Capture the cell that displays the provided text and extract its (X, Y) central coordinate. 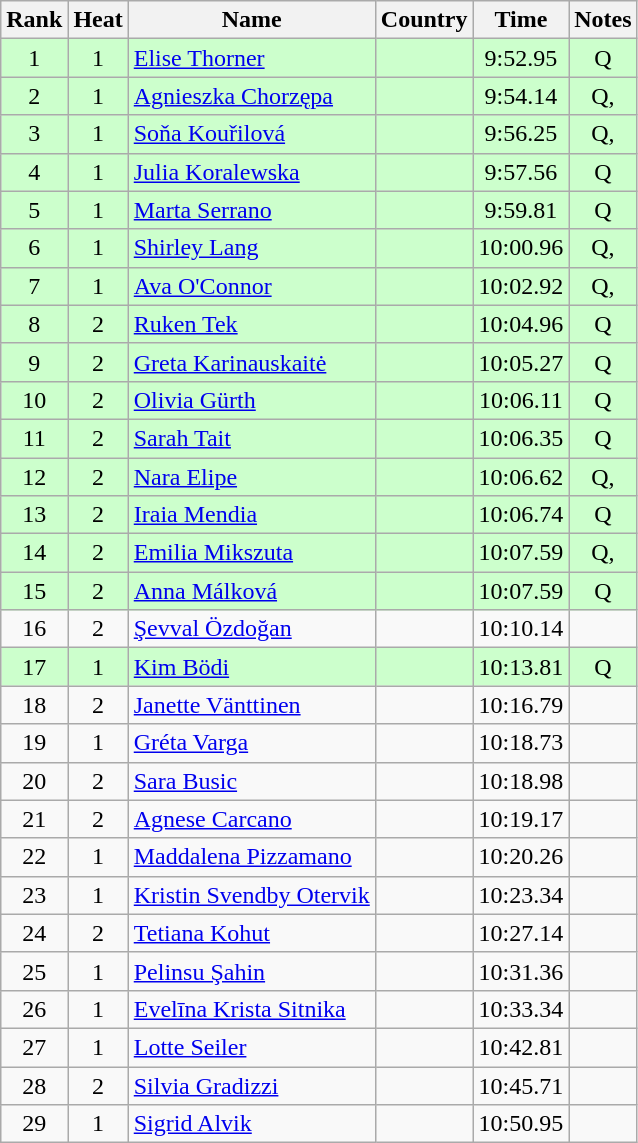
28 (34, 1085)
19 (34, 743)
Notes (603, 20)
10:16.79 (521, 705)
9 (34, 362)
10:19.17 (521, 819)
Gréta Varga (252, 743)
10:33.34 (521, 1009)
Country (424, 20)
3 (34, 134)
11 (34, 438)
10:06.35 (521, 438)
13 (34, 515)
9:54.14 (521, 96)
9:59.81 (521, 210)
10:06.62 (521, 477)
21 (34, 819)
24 (34, 933)
Elise Thorner (252, 58)
Shirley Lang (252, 248)
Anna Málková (252, 591)
Lotte Seiler (252, 1047)
Greta Karinauskaitė (252, 362)
23 (34, 895)
10:31.36 (521, 971)
Kristin Svendby Otervik (252, 895)
10:45.71 (521, 1085)
8 (34, 324)
Ava O'Connor (252, 286)
10:02.92 (521, 286)
9:56.25 (521, 134)
Silvia Gradizzi (252, 1085)
15 (34, 591)
Evelīna Krista Sitnika (252, 1009)
10:06.11 (521, 400)
7 (34, 286)
Şevval Özdoğan (252, 629)
26 (34, 1009)
Name (252, 20)
20 (34, 781)
10:06.74 (521, 515)
25 (34, 971)
14 (34, 553)
Janette Vänttinen (252, 705)
10 (34, 400)
Olivia Gürth (252, 400)
Time (521, 20)
17 (34, 667)
10:13.81 (521, 667)
Julia Koralewska (252, 172)
Iraia Mendia (252, 515)
Sara Busic (252, 781)
10:23.34 (521, 895)
22 (34, 857)
10:20.26 (521, 857)
10:27.14 (521, 933)
Emilia Mikszuta (252, 553)
16 (34, 629)
Maddalena Pizzamano (252, 857)
Agnese Carcano (252, 819)
10:18.98 (521, 781)
5 (34, 210)
10:18.73 (521, 743)
Heat (98, 20)
Ruken Tek (252, 324)
10:00.96 (521, 248)
Sigrid Alvik (252, 1124)
12 (34, 477)
10:10.14 (521, 629)
Nara Elipe (252, 477)
9:52.95 (521, 58)
Rank (34, 20)
10:04.96 (521, 324)
6 (34, 248)
18 (34, 705)
Kim Bödi (252, 667)
27 (34, 1047)
9:57.56 (521, 172)
10:50.95 (521, 1124)
Pelinsu Şahin (252, 971)
Sarah Tait (252, 438)
Marta Serrano (252, 210)
10:05.27 (521, 362)
Tetiana Kohut (252, 933)
29 (34, 1124)
Agnieszka Chorzępa (252, 96)
Soňa Kouřilová (252, 134)
10:42.81 (521, 1047)
4 (34, 172)
